Pinpoint the cell where the given text exists, returning its [X, Y] midpoint coordinate. 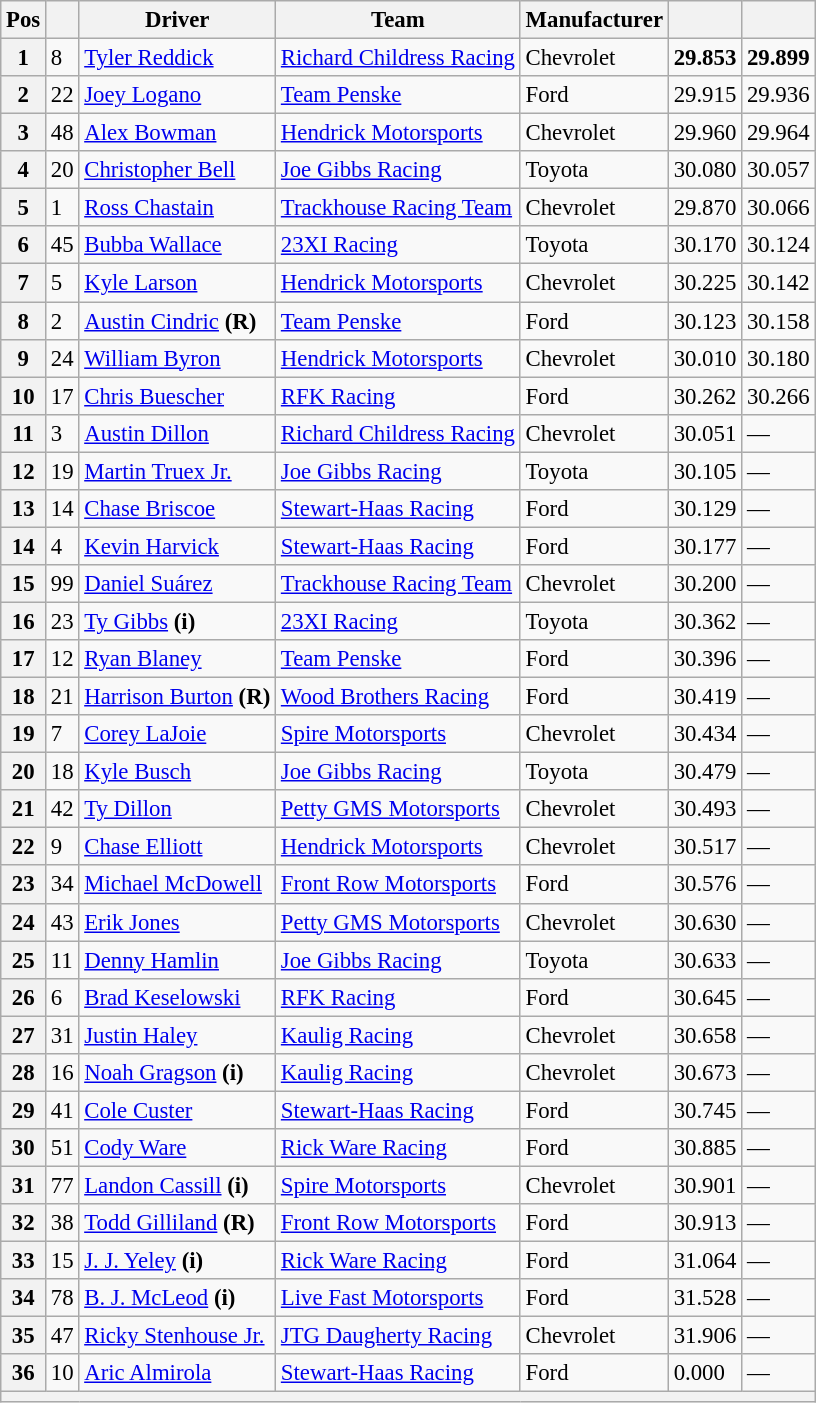
30.913 [704, 1223]
13 [24, 509]
29 [24, 1110]
30.434 [704, 734]
Erik Jones [178, 922]
45 [62, 245]
35 [24, 1336]
30.010 [704, 358]
Joey Logano [178, 95]
30.051 [704, 433]
47 [62, 1336]
Landon Cassill (i) [178, 1185]
Aric Almirola [178, 1373]
30.266 [778, 396]
Ross Chastain [178, 208]
30.479 [704, 772]
J. J. Yeley (i) [178, 1261]
William Byron [178, 358]
Todd Gilliland (R) [178, 1223]
30.493 [704, 809]
Kyle Larson [178, 283]
30.901 [704, 1185]
29.964 [778, 133]
30.517 [704, 847]
Bubba Wallace [178, 245]
43 [62, 922]
30.123 [704, 321]
36 [24, 1373]
Martin Truex Jr. [178, 471]
B. J. McLeod (i) [178, 1298]
30.142 [778, 283]
Brad Keselowski [178, 997]
Ryan Blaney [178, 659]
Christopher Bell [178, 170]
99 [62, 584]
Chase Elliott [178, 847]
Cody Ware [178, 1148]
30.658 [704, 1035]
31.064 [704, 1261]
Michael McDowell [178, 885]
30.180 [778, 358]
Noah Gragson (i) [178, 1073]
30 [24, 1148]
29.870 [704, 208]
Cole Custer [178, 1110]
Harrison Burton (R) [178, 697]
30.129 [704, 509]
30.066 [778, 208]
JTG Daugherty Racing [398, 1336]
78 [62, 1298]
28 [24, 1073]
30.225 [704, 283]
0.000 [704, 1373]
30.200 [704, 584]
30.362 [704, 621]
30.262 [704, 396]
38 [62, 1223]
77 [62, 1185]
30.633 [704, 960]
Chase Briscoe [178, 509]
30.576 [704, 885]
Justin Haley [178, 1035]
Daniel Suárez [178, 584]
31.528 [704, 1298]
30.158 [778, 321]
Kevin Harvick [178, 546]
25 [24, 960]
30.080 [704, 170]
29.899 [778, 58]
30.630 [704, 922]
Ty Dillon [178, 809]
30.124 [778, 245]
Manufacturer [594, 20]
32 [24, 1223]
Austin Cindric (R) [178, 321]
30.396 [704, 659]
Ty Gibbs (i) [178, 621]
29.853 [704, 58]
41 [62, 1110]
Wood Brothers Racing [398, 697]
Driver [178, 20]
30.885 [704, 1148]
27 [24, 1035]
30.105 [704, 471]
Team [398, 20]
Denny Hamlin [178, 960]
Corey LaJoie [178, 734]
30.745 [704, 1110]
30.177 [704, 546]
51 [62, 1148]
30.419 [704, 697]
29.960 [704, 133]
30.170 [704, 245]
42 [62, 809]
Austin Dillon [178, 433]
Alex Bowman [178, 133]
Ricky Stenhouse Jr. [178, 1336]
48 [62, 133]
Tyler Reddick [178, 58]
26 [24, 997]
Pos [24, 20]
30.057 [778, 170]
Kyle Busch [178, 772]
29.936 [778, 95]
31.906 [704, 1336]
30.645 [704, 997]
29.915 [704, 95]
30.673 [704, 1073]
33 [24, 1261]
Live Fast Motorsports [398, 1298]
Chris Buescher [178, 396]
